Return the (X, Y) coordinate for the center point of the cell that contains the specified text.  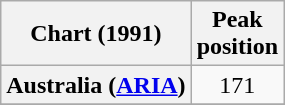
Chart (1991) (96, 34)
171 (237, 85)
Peakposition (237, 34)
Australia (ARIA) (96, 85)
